Detect which cell encompasses the target text, then output its (x, y) center coordinate. 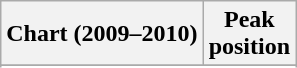
Peakposition (249, 34)
Chart (2009–2010) (102, 34)
